Determine the [x, y] coordinate at the center of the cell enclosing the given text.  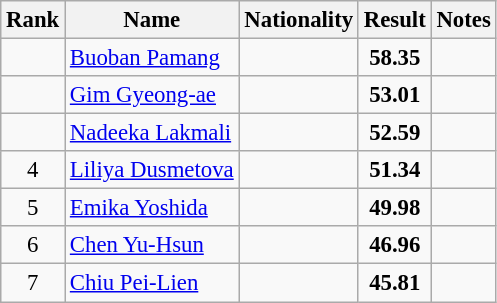
Rank [33, 20]
Chiu Pei-Lien [152, 283]
51.34 [394, 170]
52.59 [394, 133]
Name [152, 20]
6 [33, 245]
Gim Gyeong-ae [152, 95]
Notes [464, 20]
Result [394, 20]
Buoban Pamang [152, 58]
45.81 [394, 283]
58.35 [394, 58]
Chen Yu-Hsun [152, 245]
Nationality [298, 20]
46.96 [394, 245]
7 [33, 283]
4 [33, 170]
53.01 [394, 95]
Liliya Dusmetova [152, 170]
Emika Yoshida [152, 208]
Nadeeka Lakmali [152, 133]
5 [33, 208]
49.98 [394, 208]
